Provide the [X, Y] coordinate of the cell's center where the given text is located.  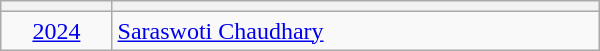
2024 [56, 31]
Saraswoti Chaudhary [356, 31]
